Search for the cell housing the specified text and yield its (X, Y) center coordinate. 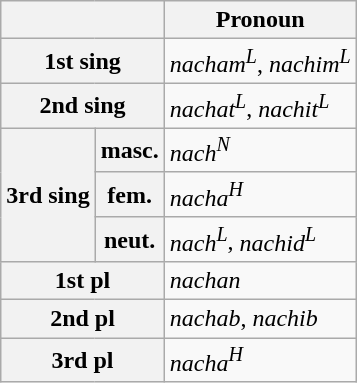
nachamL, nachimL (260, 62)
1st sing (82, 62)
nachN (260, 150)
fem. (130, 194)
2nd pl (82, 319)
neut. (130, 240)
nachab, nachib (260, 319)
1st pl (82, 281)
Pronoun (260, 20)
3rd pl (82, 360)
3rd sing (48, 195)
nachatL, nachitL (260, 106)
nachL, nachidL (260, 240)
nachan (260, 281)
2nd sing (82, 106)
masc. (130, 150)
